Identify which cell holds the provided text, then report its (X, Y) central coordinate. 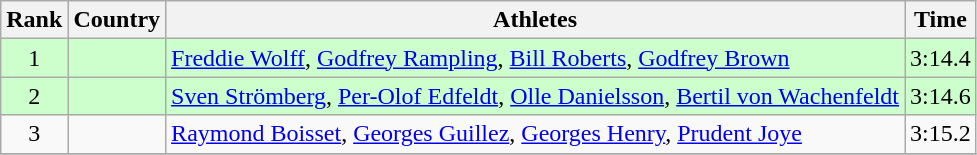
3:15.2 (941, 134)
Rank (34, 20)
2 (34, 96)
Raymond Boisset, Georges Guillez, Georges Henry, Prudent Joye (536, 134)
Freddie Wolff, Godfrey Rampling, Bill Roberts, Godfrey Brown (536, 58)
Time (941, 20)
Country (117, 20)
3 (34, 134)
Athletes (536, 20)
3:14.4 (941, 58)
1 (34, 58)
3:14.6 (941, 96)
Sven Strömberg, Per-Olof Edfeldt, Olle Danielsson, Bertil von Wachenfeldt (536, 96)
